Extract the (x, y) coordinate from the center of the cell holding the provided text.  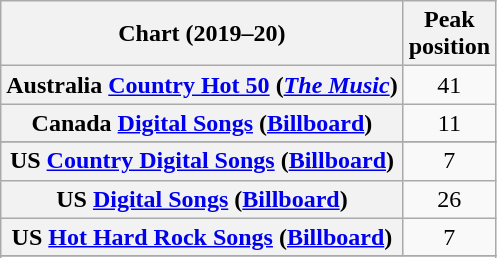
11 (449, 123)
Peakposition (449, 34)
US Digital Songs (Billboard) (202, 199)
Australia Country Hot 50 (The Music) (202, 85)
Chart (2019–20) (202, 34)
41 (449, 85)
US Hot Hard Rock Songs (Billboard) (202, 237)
26 (449, 199)
US Country Digital Songs (Billboard) (202, 161)
Canada Digital Songs (Billboard) (202, 123)
